Provide the [X, Y] coordinate of the cell's center where the given text is located.  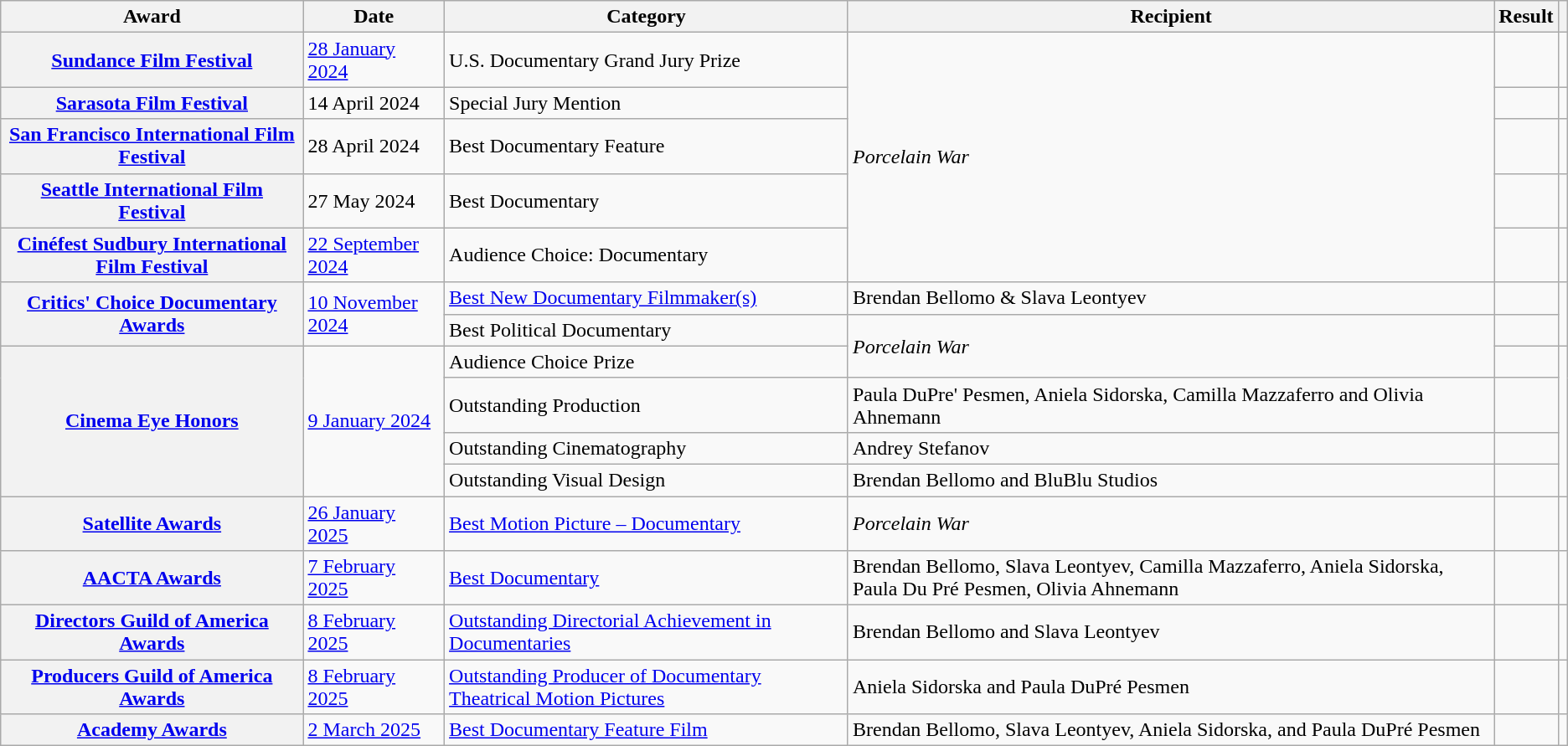
Cinema Eye Honors [152, 420]
Audience Choice: Documentary [647, 255]
Brendan Bellomo, Slava Leontyev, Camilla Mazzaferro, Aniela Sidorska, Paula Du Pré Pesmen, Olivia Ahnemann [1171, 578]
Sundance Film Festival [152, 60]
Critics' Choice Documentary Awards [152, 314]
Brendan Bellomo and BluBlu Studios [1171, 480]
AACTA Awards [152, 578]
Outstanding Directorial Achievement in Documentaries [647, 633]
Satellite Awards [152, 522]
Special Jury Mention [647, 103]
Audience Choice Prize [647, 362]
Outstanding Production [647, 405]
Paula DuPre' Pesmen, Aniela Sidorska, Camilla Mazzaferro and Olivia Ahnemann [1171, 405]
San Francisco International Film Festival [152, 146]
10 November 2024 [374, 314]
Seattle International Film Festival [152, 201]
Outstanding Cinematography [647, 448]
Outstanding Producer of Documentary Theatrical Motion Pictures [647, 687]
Award [152, 17]
22 September 2024 [374, 255]
Best Political Documentary [647, 330]
27 May 2024 [374, 201]
Outstanding Visual Design [647, 480]
28 January 2024 [374, 60]
Brendan Bellomo, Slava Leontyev, Aniela Sidorska, and Paula DuPré Pesmen [1171, 730]
Directors Guild of America Awards [152, 633]
Brendan Bellomo & Slava Leontyev [1171, 298]
Category [647, 17]
26 January 2025 [374, 522]
Aniela Sidorska and Paula DuPré Pesmen [1171, 687]
Sarasota Film Festival [152, 103]
Andrey Stefanov [1171, 448]
Date [374, 17]
Producers Guild of America Awards [152, 687]
U.S. Documentary Grand Jury Prize [647, 60]
2 March 2025 [374, 730]
Best Documentary Feature Film [647, 730]
14 April 2024 [374, 103]
Cinéfest Sudbury International Film Festival [152, 255]
Best Motion Picture – Documentary [647, 522]
Result [1526, 17]
Best New Documentary Filmmaker(s) [647, 298]
7 February 2025 [374, 578]
Brendan Bellomo and Slava Leontyev [1171, 633]
Recipient [1171, 17]
28 April 2024 [374, 146]
Academy Awards [152, 730]
9 January 2024 [374, 420]
Best Documentary Feature [647, 146]
